Pinpoint the cell where the given text exists, returning its [X, Y] midpoint coordinate. 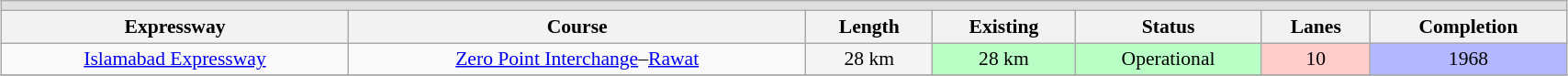
Lanes [1316, 27]
Status [1168, 27]
1968 [1468, 59]
Length [869, 27]
10 [1316, 59]
Course [577, 27]
Zero Point Interchange–Rawat [577, 59]
Islamabad Expressway [175, 59]
Existing [1004, 27]
Operational [1168, 59]
Expressway [175, 27]
Completion [1468, 27]
